Locate the cell with the specified text and output its [x, y] center coordinate. 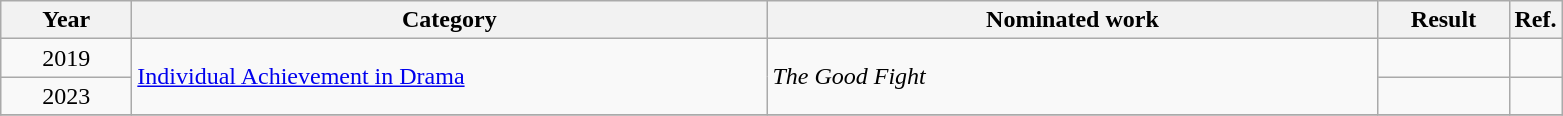
Category [450, 20]
Year [66, 20]
Individual Achievement in Drama [450, 77]
The Good Fight [1072, 77]
Ref. [1536, 20]
Result [1444, 20]
Nominated work [1072, 20]
2023 [66, 96]
2019 [66, 58]
